Find where the given text appears and provide that cell's center as [x, y] coordinate. 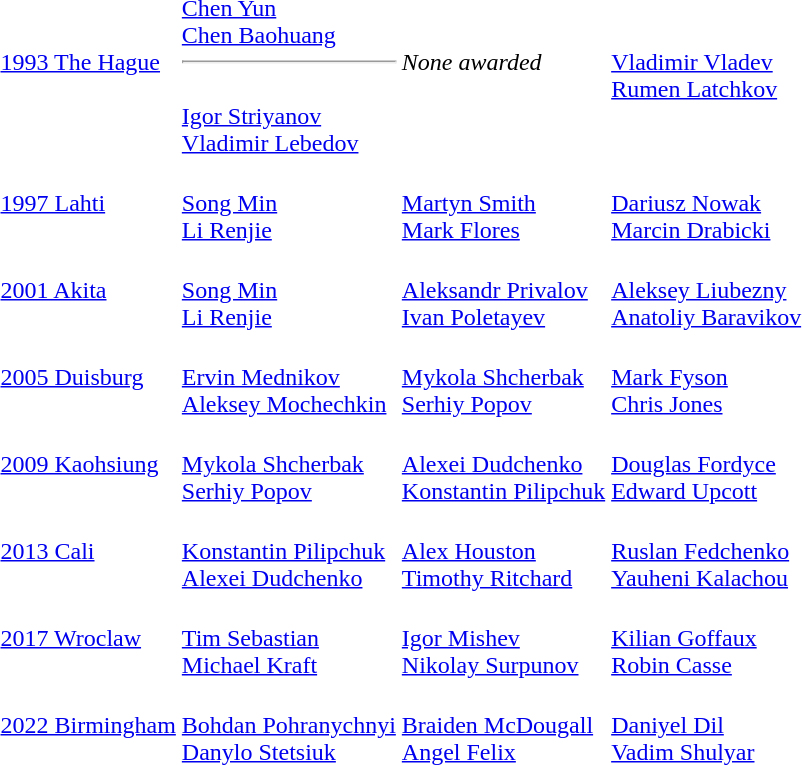
Ervin MednikovAleksey Mochechkin [288, 377]
Igor MishevNikolay Surpunov [503, 638]
Aleksandr PrivalovIvan Poletayev [503, 290]
Martyn SmithMark Flores [503, 203]
Tim SebastianMichael Kraft [288, 638]
Alexei DudchenkoKonstantin Pilipchuk [503, 464]
Alex HoustonTimothy Ritchard [503, 551]
Konstantin Pilipchuk Alexei Dudchenko [288, 551]
